Determine the (X, Y) coordinate at the center of the cell enclosing the given text.  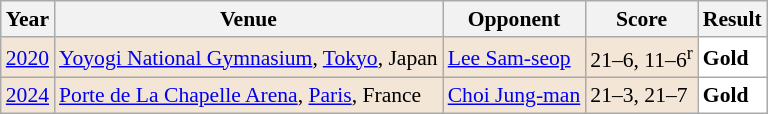
Opponent (514, 19)
Yoyogi National Gymnasium, Tokyo, Japan (248, 58)
Result (732, 19)
21–3, 21–7 (641, 96)
2024 (28, 96)
Year (28, 19)
Choi Jung-man (514, 96)
21–6, 11–6r (641, 58)
2020 (28, 58)
Venue (248, 19)
Porte de La Chapelle Arena, Paris, France (248, 96)
Score (641, 19)
Lee Sam-seop (514, 58)
